Output the [x, y] coordinate of the center of the cell containing the given text.  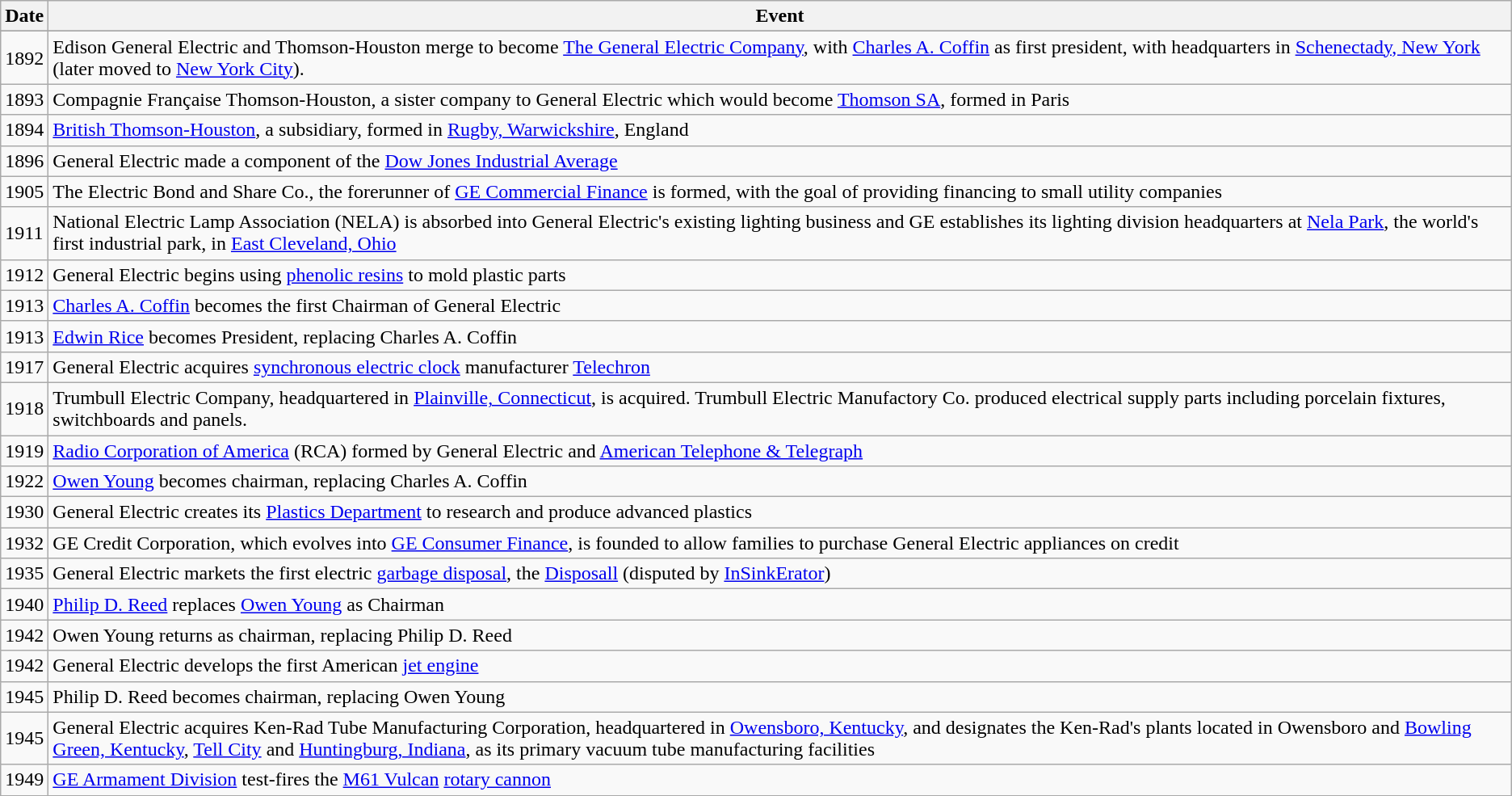
Charles A. Coffin becomes the first Chairman of General Electric [780, 305]
British Thomson-Houston, a subsidiary, formed in Rugby, Warwickshire, England [780, 130]
1911 [24, 233]
General Electric develops the first American jet engine [780, 666]
General Electric acquires synchronous electric clock manufacturer Telechron [780, 367]
1935 [24, 574]
GE Credit Corporation, which evolves into GE Consumer Finance, is founded to allow families to purchase General Electric appliances on credit [780, 543]
Owen Young becomes chairman, replacing Charles A. Coffin [780, 482]
General Electric begins using phenolic resins to mold plastic parts [780, 275]
Radio Corporation of America (RCA) formed by General Electric and American Telephone & Telegraph [780, 450]
Philip D. Reed becomes chairman, replacing Owen Young [780, 697]
1918 [24, 409]
1932 [24, 543]
The Electric Bond and Share Co., the forerunner of GE Commercial Finance is formed, with the goal of providing financing to small utility companies [780, 192]
1893 [24, 99]
1930 [24, 512]
General Electric creates its Plastics Department to research and produce advanced plastics [780, 512]
Event [780, 16]
1905 [24, 192]
Date [24, 16]
1922 [24, 482]
1940 [24, 604]
1896 [24, 161]
1912 [24, 275]
Compagnie Française Thomson-Houston, a sister company to General Electric which would become Thomson SA, formed in Paris [780, 99]
1892 [24, 58]
1894 [24, 130]
General Electric made a component of the Dow Jones Industrial Average [780, 161]
Owen Young returns as chairman, replacing Philip D. Reed [780, 635]
General Electric markets the first electric garbage disposal, the Disposall (disputed by InSinkErator) [780, 574]
Philip D. Reed replaces Owen Young as Chairman [780, 604]
Edwin Rice becomes President, replacing Charles A. Coffin [780, 336]
GE Armament Division test-fires the M61 Vulcan rotary cannon [780, 780]
1919 [24, 450]
1949 [24, 780]
1917 [24, 367]
